Search for the cell housing the specified text and yield its [x, y] center coordinate. 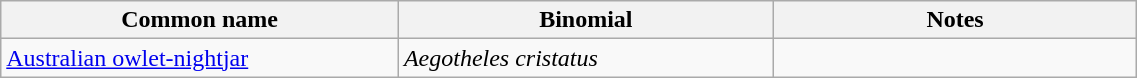
Binomial [586, 20]
Aegotheles cristatus [586, 58]
Common name [200, 20]
Notes [955, 20]
Australian owlet-nightjar [200, 58]
